Scan for the cell matching the given text and deliver its (X, Y) coordinate at center. 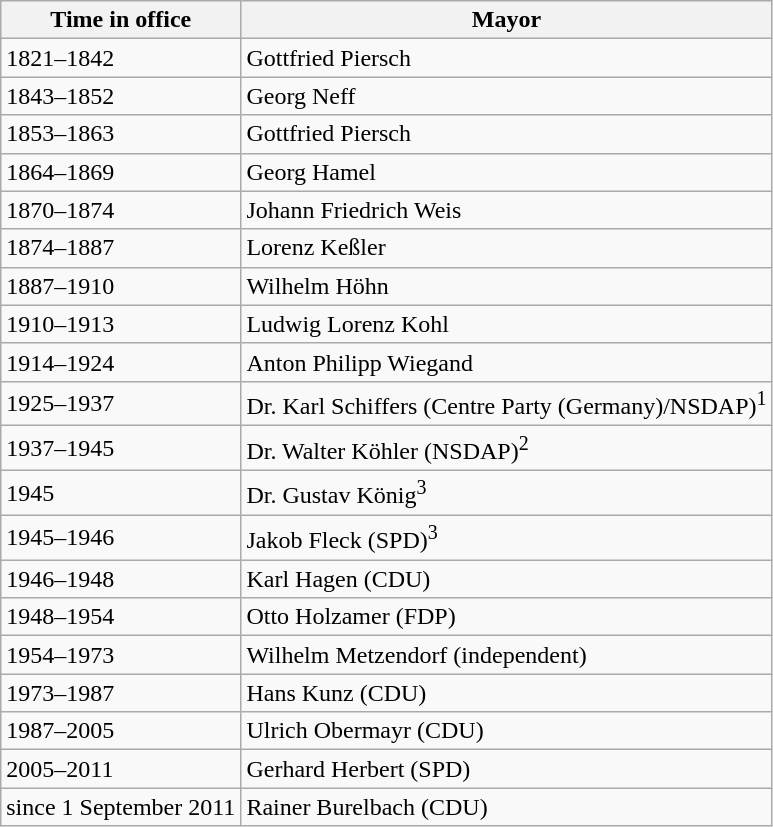
Lorenz Keßler (506, 248)
1914–1924 (121, 362)
Gerhard Herbert (SPD) (506, 769)
Rainer Burelbach (CDU) (506, 807)
1937–1945 (121, 448)
Johann Friedrich Weis (506, 210)
since 1 September 2011 (121, 807)
1910–1913 (121, 324)
Time in office (121, 20)
1821–1842 (121, 58)
1853–1863 (121, 134)
Anton Philipp Wiegand (506, 362)
1987–2005 (121, 731)
1945 (121, 492)
Karl Hagen (CDU) (506, 579)
Dr. Walter Köhler (NSDAP)2 (506, 448)
1973–1987 (121, 693)
Georg Neff (506, 96)
1948–1954 (121, 617)
Dr. Karl Schiffers (Centre Party (Germany)/NSDAP)1 (506, 404)
Wilhelm Höhn (506, 286)
Ulrich Obermayr (CDU) (506, 731)
Mayor (506, 20)
1887–1910 (121, 286)
1925–1937 (121, 404)
Jakob Fleck (SPD)3 (506, 538)
1945–1946 (121, 538)
Georg Hamel (506, 172)
Otto Holzamer (FDP) (506, 617)
Wilhelm Metzendorf (independent) (506, 655)
1843–1852 (121, 96)
1874–1887 (121, 248)
1954–1973 (121, 655)
Ludwig Lorenz Kohl (506, 324)
2005–2011 (121, 769)
1864–1869 (121, 172)
Dr. Gustav König3 (506, 492)
1870–1874 (121, 210)
1946–1948 (121, 579)
Hans Kunz (CDU) (506, 693)
